Search for the cell housing the specified text and yield its (x, y) center coordinate. 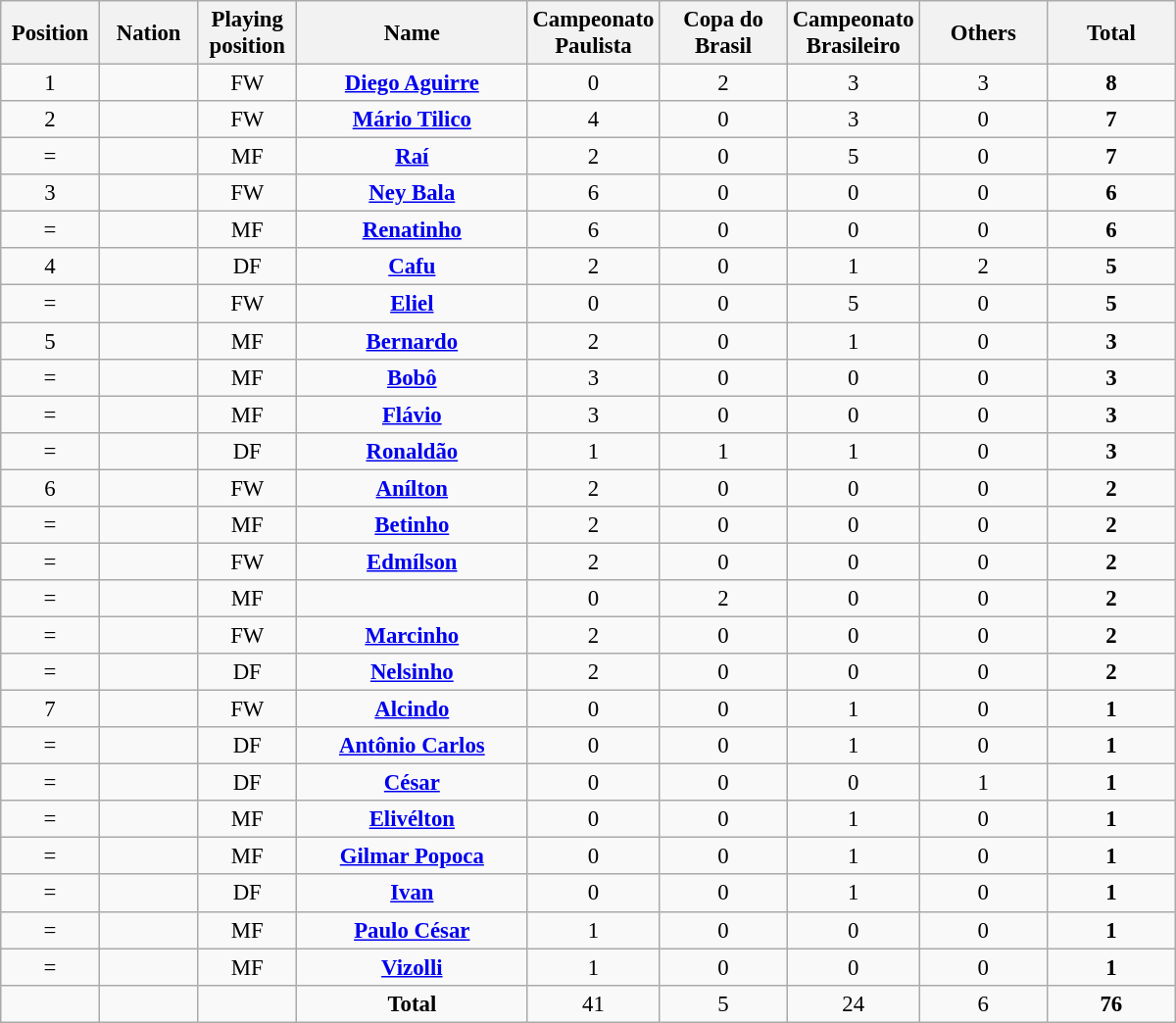
Flávio (413, 414)
Eliel (413, 304)
Mário Tilico (413, 120)
Anílton (413, 488)
Playing position (247, 33)
Ronaldão (413, 451)
Paulo César (413, 930)
Campeonato Paulista (594, 33)
Raí (413, 157)
Nation (149, 33)
Elivélton (413, 819)
Name (413, 33)
Bernardo (413, 341)
Nelsinho (413, 672)
Vizolli (413, 967)
Ivan (413, 894)
Alcindo (413, 709)
Betinho (413, 525)
Campeonato Brasileiro (853, 33)
Copa do Brasil (723, 33)
24 (853, 1003)
8 (1111, 83)
Cafu (413, 268)
Ney Bala (413, 193)
Marcinho (413, 635)
Bobô (413, 377)
Gilmar Popoca (413, 856)
Diego Aguirre (413, 83)
César (413, 783)
Position (51, 33)
Edmílson (413, 561)
41 (594, 1003)
Renatinho (413, 230)
Others (984, 33)
Antônio Carlos (413, 746)
76 (1111, 1003)
